Detect which cell encompasses the target text, then output its [x, y] center coordinate. 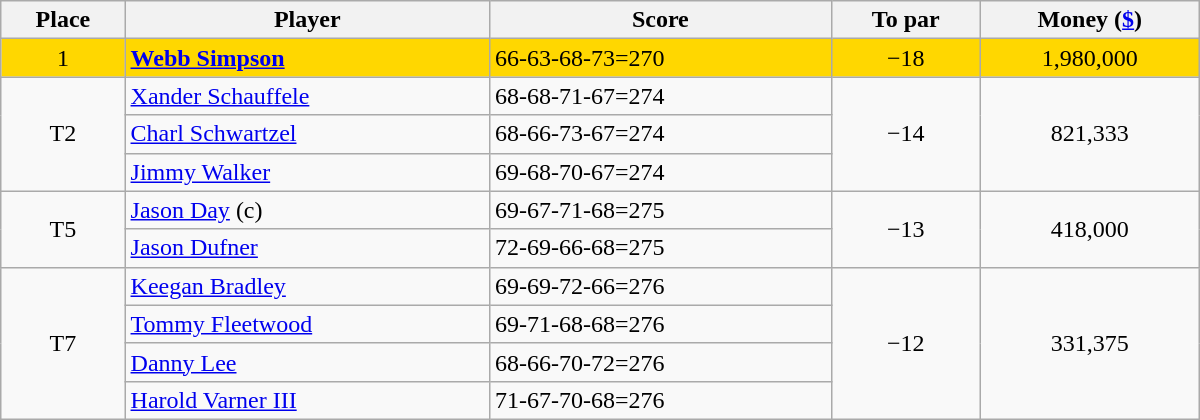
69-71-68-68=276 [661, 324]
Xander Schauffele [308, 96]
Tommy Fleetwood [308, 324]
T7 [63, 343]
331,375 [1090, 343]
69-68-70-67=274 [661, 172]
−12 [906, 343]
Place [63, 20]
Jason Dufner [308, 248]
821,333 [1090, 134]
T2 [63, 134]
T5 [63, 229]
69-67-71-68=275 [661, 210]
68-66-73-67=274 [661, 134]
Money ($) [1090, 20]
418,000 [1090, 229]
68-66-70-72=276 [661, 362]
Jason Day (c) [308, 210]
68-68-71-67=274 [661, 96]
Jimmy Walker [308, 172]
71-67-70-68=276 [661, 400]
66-63-68-73=270 [661, 58]
Danny Lee [308, 362]
Player [308, 20]
−13 [906, 229]
Keegan Bradley [308, 286]
1 [63, 58]
72-69-66-68=275 [661, 248]
To par [906, 20]
−18 [906, 58]
1,980,000 [1090, 58]
Webb Simpson [308, 58]
69-69-72-66=276 [661, 286]
Charl Schwartzel [308, 134]
−14 [906, 134]
Score [661, 20]
Harold Varner III [308, 400]
